Locate the cell with the specified text and output its [X, Y] center coordinate. 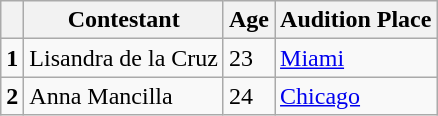
Lisandra de la Cruz [124, 58]
Audition Place [356, 20]
23 [248, 58]
Contestant [124, 20]
Chicago [356, 96]
1 [12, 58]
Age [248, 20]
2 [12, 96]
24 [248, 96]
Anna Mancilla [124, 96]
Miami [356, 58]
